Locate the cell with the specified text and output its (X, Y) center coordinate. 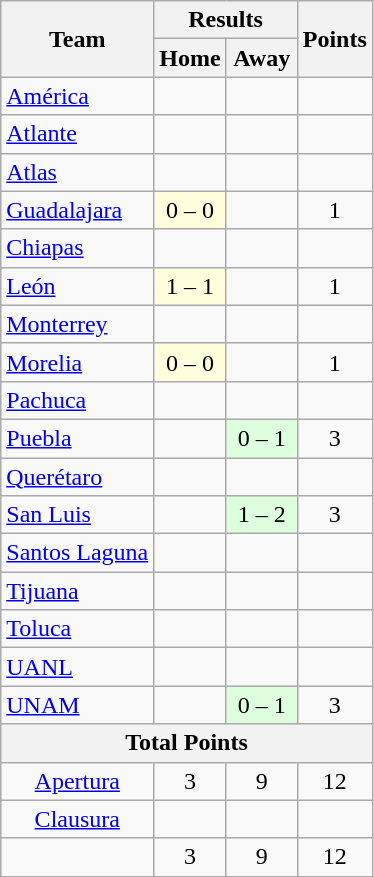
Total Points (187, 743)
1 – 2 (262, 515)
Results (226, 20)
Away (262, 58)
Team (78, 39)
Querétaro (78, 477)
Atlante (78, 134)
Toluca (78, 629)
Santos Laguna (78, 553)
Apertura (78, 781)
Monterrey (78, 324)
Atlas (78, 172)
Home (190, 58)
Guadalajara (78, 210)
UANL (78, 667)
Tijuana (78, 591)
Points (334, 39)
León (78, 286)
Pachuca (78, 400)
Chiapas (78, 248)
Morelia (78, 362)
UNAM (78, 705)
Puebla (78, 438)
1 – 1 (190, 286)
América (78, 96)
Clausura (78, 819)
San Luis (78, 515)
